Detect which cell encompasses the target text, then output its [x, y] center coordinate. 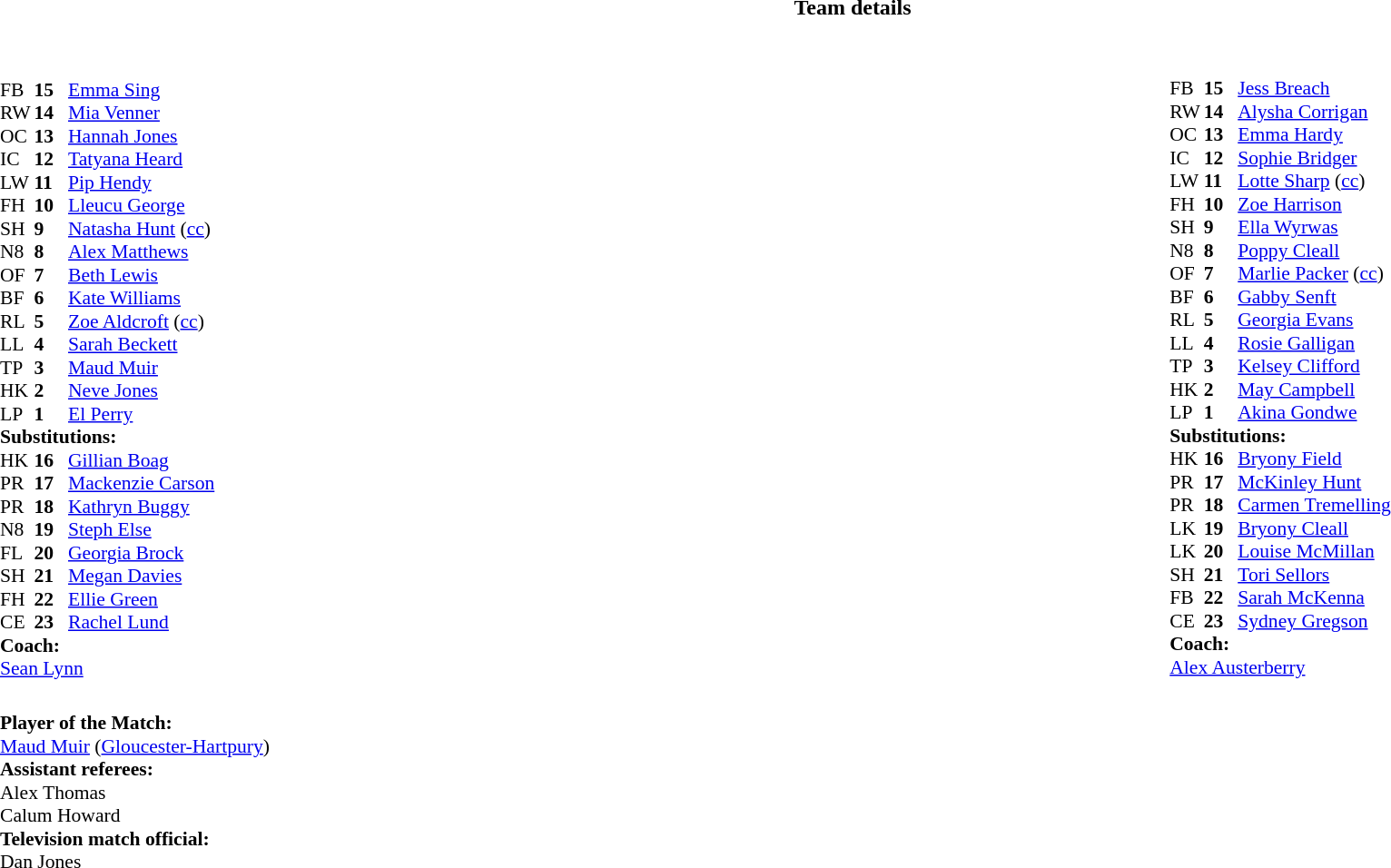
Gabby Senft [1314, 297]
Sarah McKenna [1314, 598]
Akina Gondwe [1314, 413]
Tatyana Heard [142, 159]
Steph Else [142, 529]
Georgia Brock [142, 553]
Marlie Packer (cc) [1314, 273]
Pip Hendy [142, 182]
Emma Hardy [1314, 135]
Maud Muir [142, 368]
Kate Williams [142, 299]
Beth Lewis [142, 275]
Georgia Evans [1314, 321]
Ella Wyrwas [1314, 228]
May Campbell [1314, 390]
Sean Lynn [107, 669]
Alex Austerberry [1280, 667]
Sarah Beckett [142, 344]
Megan Davies [142, 577]
Lleucu George [142, 206]
Alex Matthews [142, 252]
Zoe Harrison [1314, 204]
Rachel Lund [142, 622]
Sydney Gregson [1314, 621]
Emma Sing [142, 90]
FL [17, 553]
Kelsey Clifford [1314, 366]
Carmen Tremelling [1314, 506]
Poppy Cleall [1314, 251]
McKinley Hunt [1314, 482]
Kathryn Buggy [142, 507]
Zoe Aldcroft (cc) [142, 321]
Rosie Galligan [1314, 343]
Neve Jones [142, 391]
Alysha Corrigan [1314, 112]
Sophie Bridger [1314, 158]
Bryony Cleall [1314, 528]
El Perry [142, 414]
Jess Breach [1314, 88]
Mackenzie Carson [142, 484]
Mia Venner [142, 113]
Hannah Jones [142, 136]
Ellie Green [142, 599]
Tori Sellors [1314, 575]
Lotte Sharp (cc) [1314, 181]
Gillian Boag [142, 460]
Louise McMillan [1314, 551]
Bryony Field [1314, 459]
Natasha Hunt (cc) [142, 229]
